Pinpoint the cell where the given text exists, returning its (x, y) midpoint coordinate. 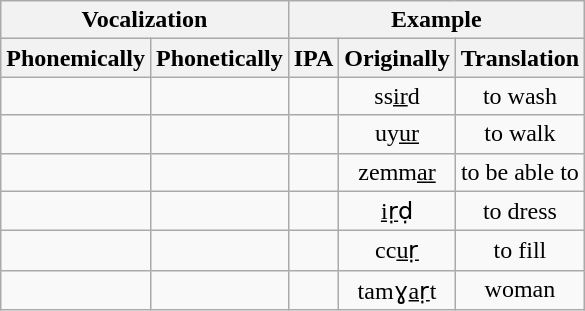
Vocalization (144, 20)
to dress (520, 211)
Translation (520, 58)
tamɣaṛt (397, 290)
woman (520, 290)
Originally (397, 58)
ssird (397, 96)
Phonemically (76, 58)
Phonetically (219, 58)
zemmar (397, 172)
IPA (314, 58)
to walk (520, 134)
ccuṛ (397, 251)
uyur (397, 134)
Example (436, 20)
iṛḍ (397, 211)
to wash (520, 96)
to fill (520, 251)
to be able to (520, 172)
